For the text-containing cell, return its midpoint in (X, Y) coordinate format. 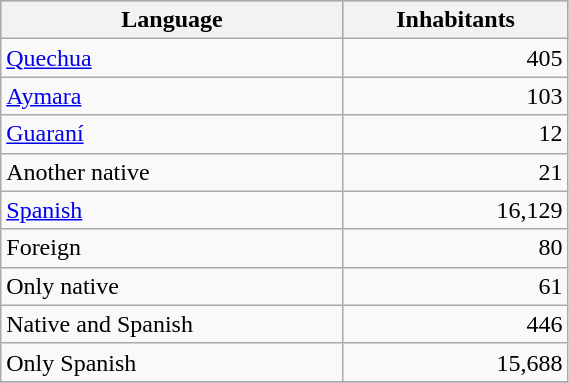
Guaraní (172, 134)
446 (456, 324)
Foreign (172, 248)
Spanish (172, 210)
61 (456, 286)
Aymara (172, 96)
405 (456, 58)
Language (172, 20)
15,688 (456, 362)
Only native (172, 286)
16,129 (456, 210)
Only Spanish (172, 362)
21 (456, 172)
Quechua (172, 58)
80 (456, 248)
12 (456, 134)
Inhabitants (456, 20)
Native and Spanish (172, 324)
Another native (172, 172)
103 (456, 96)
